From the cell containing the given text, extract its center point as [X, Y] coordinate. 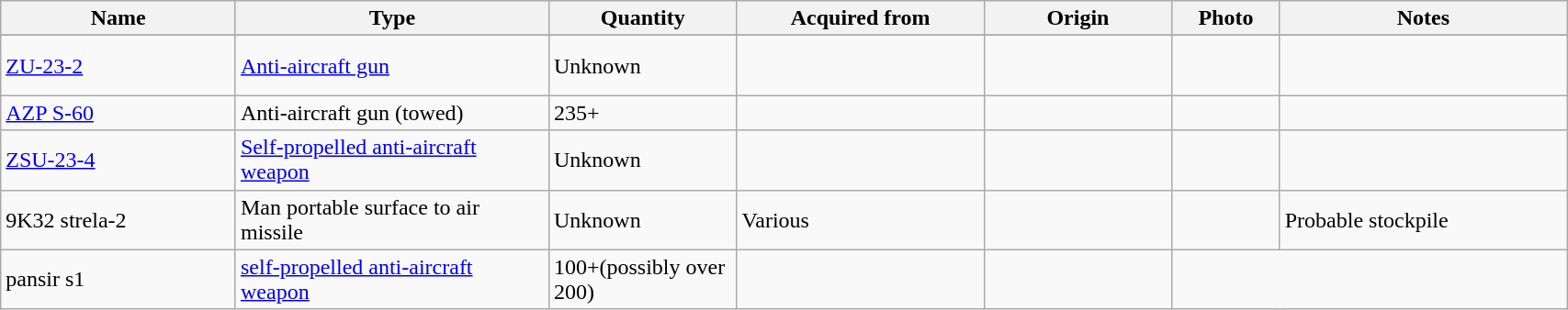
100+(possibly over 200) [643, 279]
Probable stockpile [1423, 220]
235+ [643, 113]
Various [860, 220]
self-propelled anti-aircraft weapon [391, 279]
Quantity [643, 18]
Type [391, 18]
Photo [1225, 18]
Anti-aircraft gun (towed) [391, 113]
AZP S-60 [118, 113]
Origin [1078, 18]
Man portable surface to air missile [391, 220]
Notes [1423, 18]
Acquired from [860, 18]
ZU-23-2 [118, 66]
Name [118, 18]
Self-propelled anti-aircraft weapon [391, 160]
ZSU-23-4 [118, 160]
Anti-aircraft gun [391, 66]
9K32 strela-2 [118, 220]
pansir s1 [118, 279]
